Pinpoint the cell where the given text exists, returning its (x, y) midpoint coordinate. 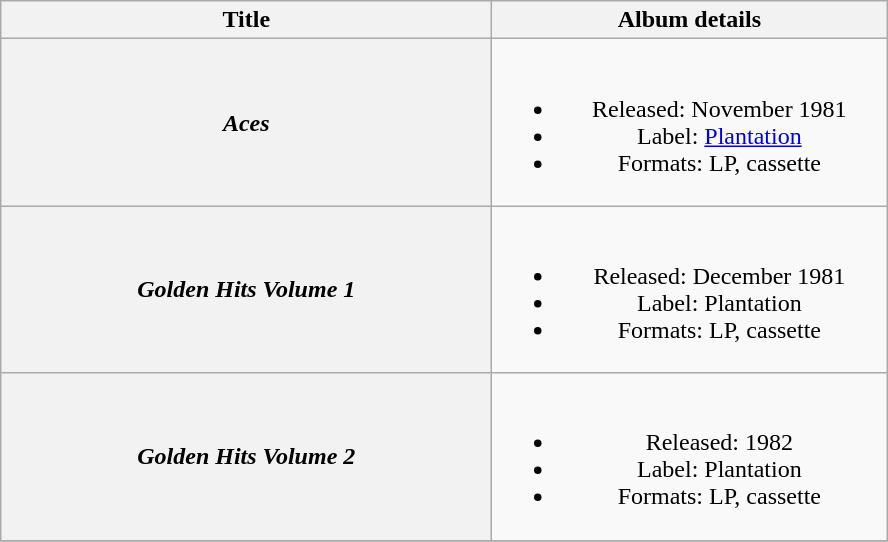
Title (246, 20)
Released: November 1981Label: PlantationFormats: LP, cassette (690, 122)
Golden Hits Volume 2 (246, 456)
Aces (246, 122)
Album details (690, 20)
Released: 1982Label: PlantationFormats: LP, cassette (690, 456)
Golden Hits Volume 1 (246, 290)
Released: December 1981Label: PlantationFormats: LP, cassette (690, 290)
